From the cell containing the given text, extract its center point as (x, y) coordinate. 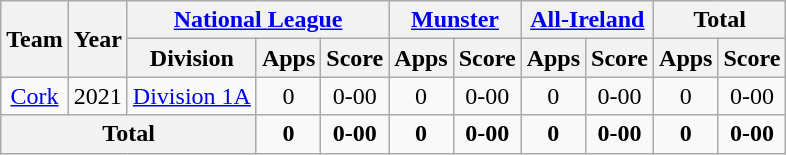
Team (35, 39)
Division (192, 58)
2021 (98, 96)
Munster (455, 20)
All-Ireland (587, 20)
Division 1A (192, 96)
National League (258, 20)
Year (98, 39)
Cork (35, 96)
